From the cell containing the given text, extract its center point as (X, Y) coordinate. 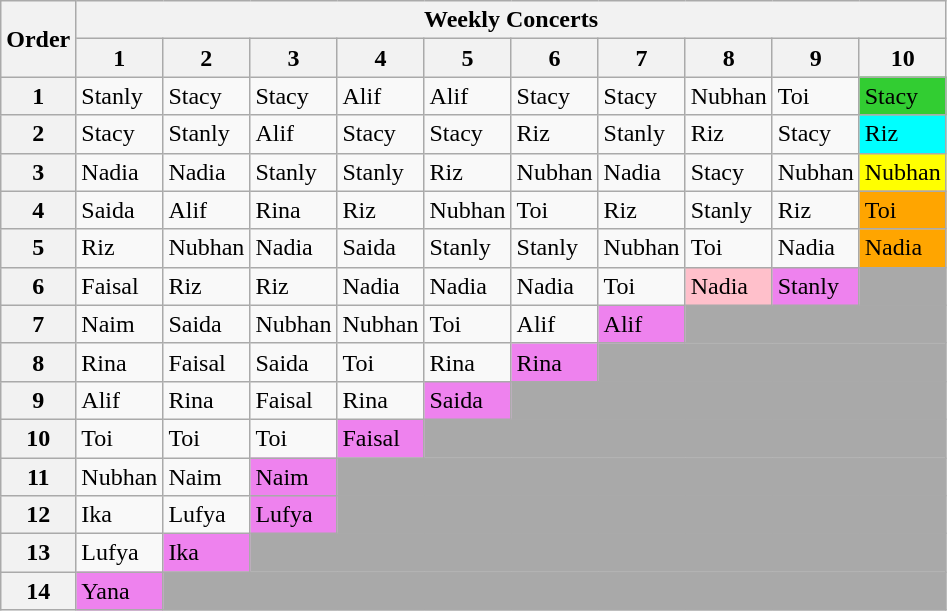
Weekly Concerts (511, 20)
12 (38, 515)
Order (38, 39)
14 (38, 591)
13 (38, 553)
11 (38, 477)
Yana (120, 591)
